Locate the cell with the specified text and output its [X, Y] center coordinate. 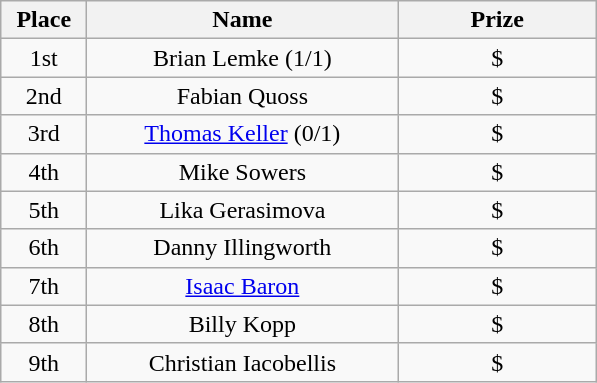
Billy Kopp [242, 324]
7th [44, 286]
1st [44, 58]
Prize [498, 20]
9th [44, 362]
Danny Illingworth [242, 248]
Christian Iacobellis [242, 362]
4th [44, 172]
3rd [44, 134]
Mike Sowers [242, 172]
2nd [44, 96]
Name [242, 20]
Isaac Baron [242, 286]
5th [44, 210]
6th [44, 248]
Place [44, 20]
Brian Lemke (1/1) [242, 58]
8th [44, 324]
Lika Gerasimova [242, 210]
Thomas Keller (0/1) [242, 134]
Fabian Quoss [242, 96]
